Provide the [X, Y] coordinate of the cell's center where the given text is located.  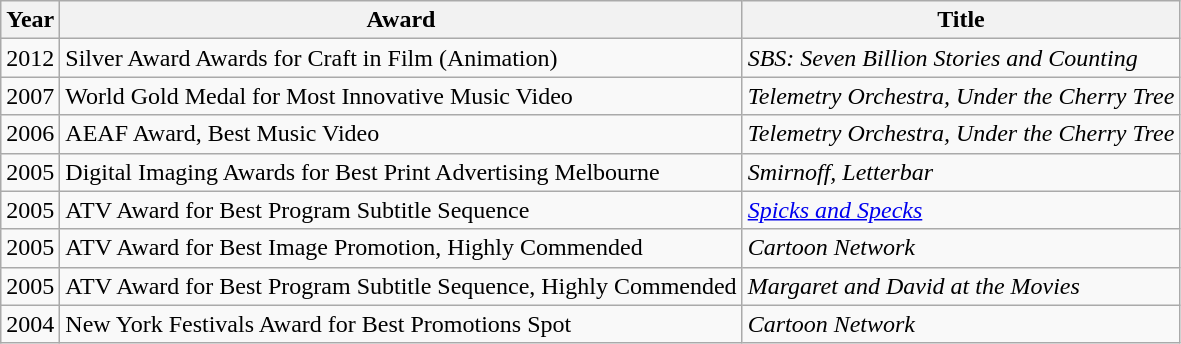
ATV Award for Best Program Subtitle Sequence, Highly Commended [401, 286]
Title [961, 20]
ATV Award for Best Program Subtitle Sequence [401, 210]
Award [401, 20]
ATV Award for Best Image Promotion, Highly Commended [401, 248]
2007 [30, 96]
2006 [30, 134]
2012 [30, 58]
Silver Award Awards for Craft in Film (Animation) [401, 58]
Smirnoff, Letterbar [961, 172]
AEAF Award, Best Music Video [401, 134]
2004 [30, 324]
Year [30, 20]
Margaret and David at the Movies [961, 286]
Spicks and Specks [961, 210]
Digital Imaging Awards for Best Print Advertising Melbourne [401, 172]
New York Festivals Award for Best Promotions Spot [401, 324]
SBS: Seven Billion Stories and Counting [961, 58]
World Gold Medal for Most Innovative Music Video [401, 96]
